Locate the cell with the specified text and output its (x, y) center coordinate. 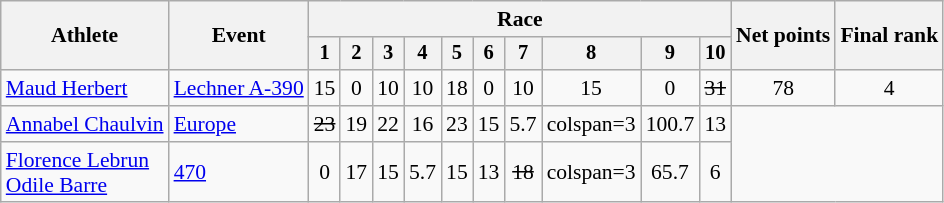
16 (422, 124)
31 (715, 88)
2 (356, 54)
65.7 (670, 172)
19 (356, 124)
Europe (239, 124)
3 (388, 54)
Florence LebrunOdile Barre (85, 172)
Final rank (889, 36)
78 (783, 88)
Race (520, 19)
7 (522, 54)
470 (239, 172)
Event (239, 36)
5 (457, 54)
Lechner A-390 (239, 88)
Net points (783, 36)
9 (670, 54)
Athlete (85, 36)
22 (388, 124)
17 (356, 172)
1 (325, 54)
Annabel Chaulvin (85, 124)
8 (592, 54)
100.7 (670, 124)
Maud Herbert (85, 88)
